Detect which cell encompasses the target text, then output its [X, Y] center coordinate. 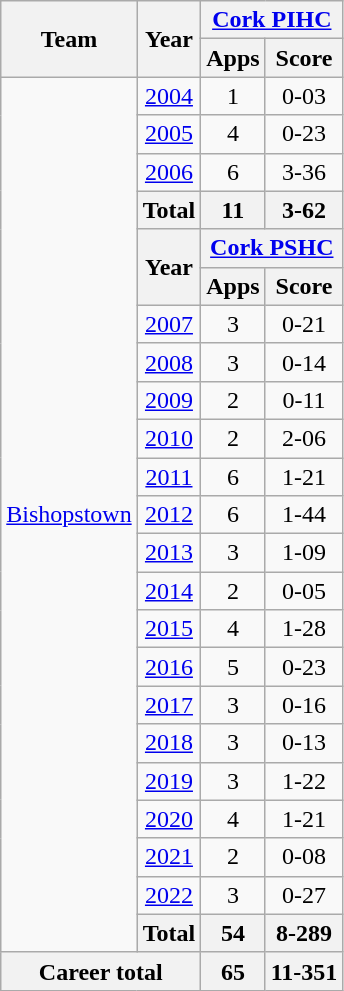
0-03 [304, 96]
1-22 [304, 781]
2010 [169, 438]
54 [233, 933]
0-13 [304, 743]
2016 [169, 667]
0-08 [304, 857]
0-27 [304, 895]
5 [233, 667]
1-44 [304, 515]
11-351 [304, 971]
2018 [169, 743]
Bishopstown [69, 514]
2019 [169, 781]
2004 [169, 96]
Team [69, 39]
2014 [169, 591]
Career total [101, 971]
2021 [169, 857]
8-289 [304, 933]
2006 [169, 172]
1-09 [304, 553]
2022 [169, 895]
2017 [169, 705]
2012 [169, 515]
0-11 [304, 400]
Cork PIHC [272, 20]
0-21 [304, 324]
0-16 [304, 705]
0-14 [304, 362]
2-06 [304, 438]
2009 [169, 400]
3-36 [304, 172]
65 [233, 971]
1-28 [304, 629]
2005 [169, 134]
2015 [169, 629]
2011 [169, 477]
Cork PSHC [272, 248]
2020 [169, 819]
1 [233, 96]
0-05 [304, 591]
11 [233, 210]
3-62 [304, 210]
2008 [169, 362]
2007 [169, 324]
2013 [169, 553]
